Capture the cell that displays the provided text and extract its [X, Y] central coordinate. 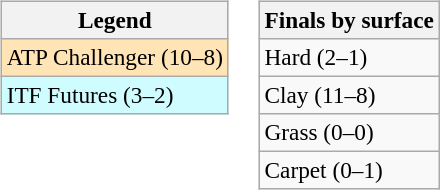
ITF Futures (3–2) [114, 95]
Legend [114, 20]
Hard (2–1) [349, 57]
Clay (11–8) [349, 95]
ATP Challenger (10–8) [114, 57]
Grass (0–0) [349, 133]
Carpet (0–1) [349, 171]
Finals by surface [349, 20]
